Pinpoint the cell where the given text exists, returning its [x, y] midpoint coordinate. 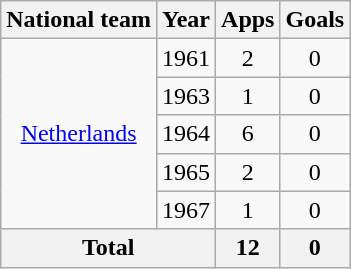
Netherlands [79, 134]
6 [248, 134]
National team [79, 20]
1965 [186, 172]
1963 [186, 96]
1961 [186, 58]
Total [108, 248]
1967 [186, 210]
Apps [248, 20]
Goals [315, 20]
Year [186, 20]
12 [248, 248]
1964 [186, 134]
